Scan for the cell matching the given text and deliver its [X, Y] coordinate at center. 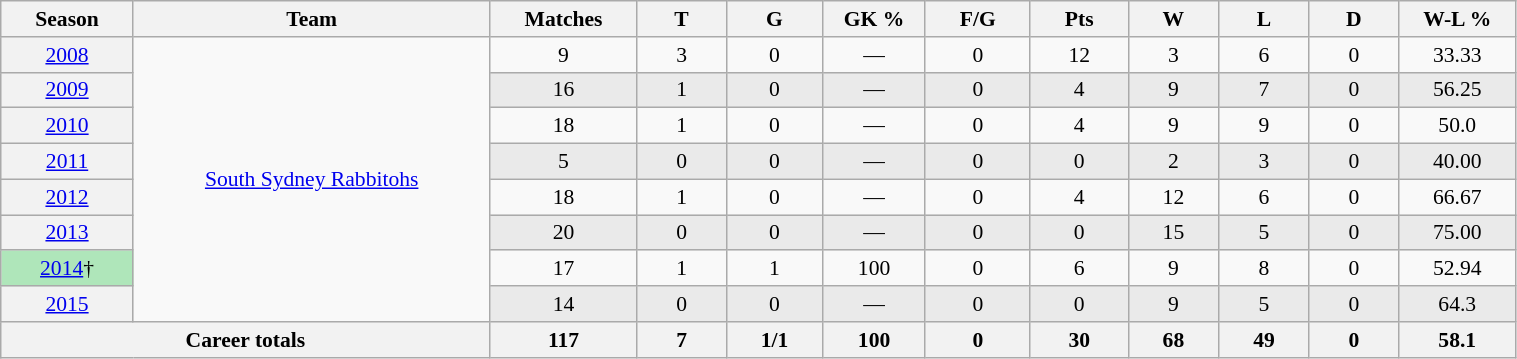
L [1264, 19]
F/G [978, 19]
49 [1264, 340]
2011 [68, 162]
8 [1264, 269]
2010 [68, 126]
58.1 [1457, 340]
2012 [68, 197]
Team [312, 19]
Matches [564, 19]
T [682, 19]
117 [564, 340]
52.94 [1457, 269]
40.00 [1457, 162]
66.67 [1457, 197]
2009 [68, 90]
Pts [1079, 19]
G [774, 19]
20 [564, 233]
75.00 [1457, 233]
GK % [874, 19]
56.25 [1457, 90]
Season [68, 19]
15 [1174, 233]
2008 [68, 55]
2015 [68, 304]
1/1 [774, 340]
16 [564, 90]
33.33 [1457, 55]
South Sydney Rabbitohs [312, 180]
14 [564, 304]
30 [1079, 340]
Career totals [246, 340]
D [1354, 19]
68 [1174, 340]
2013 [68, 233]
2 [1174, 162]
64.3 [1457, 304]
17 [564, 269]
50.0 [1457, 126]
2014† [68, 269]
W [1174, 19]
W-L % [1457, 19]
